Extract the (X, Y) coordinate from the center of the cell holding the provided text.  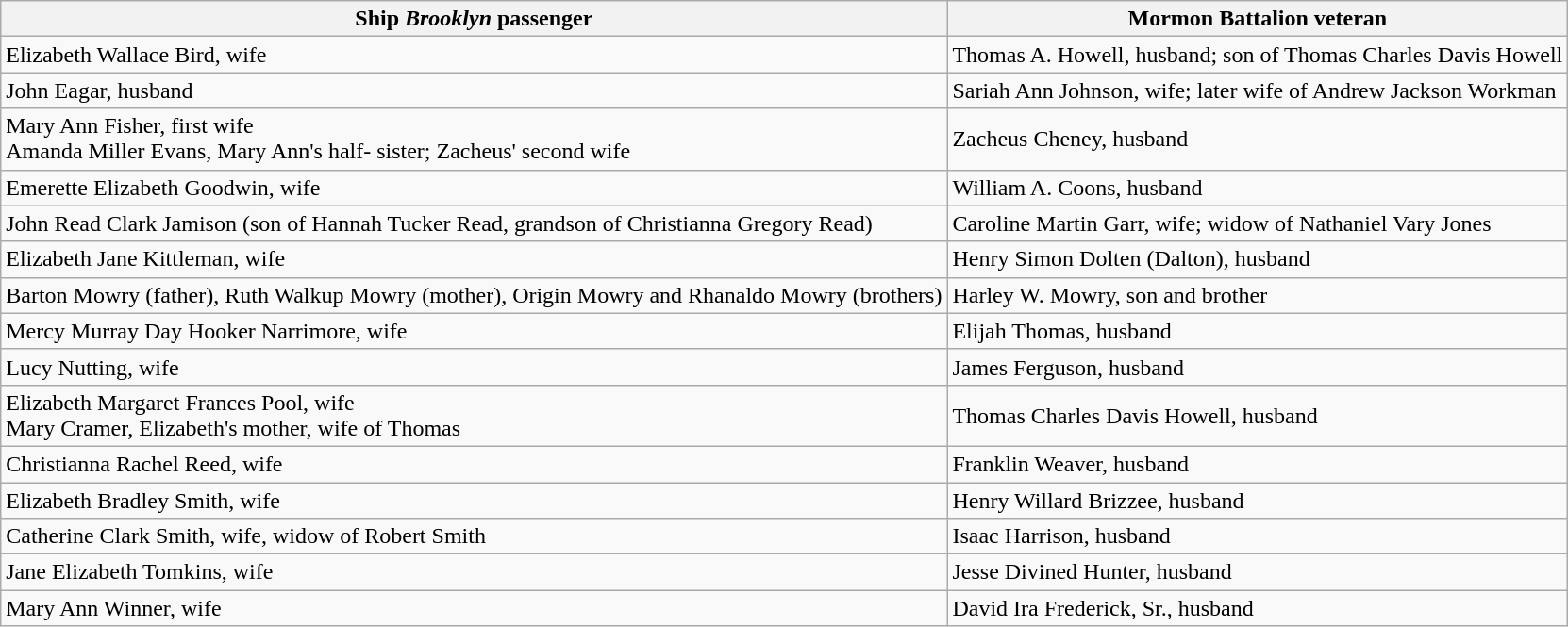
Mary Ann Winner, wife (474, 608)
Sariah Ann Johnson, wife; later wife of Andrew Jackson Workman (1258, 91)
Henry Willard Brizzee, husband (1258, 501)
Thomas Charles Davis Howell, husband (1258, 415)
Elizabeth Bradley Smith, wife (474, 501)
John Read Clark Jamison (son of Hannah Tucker Read, grandson of Christianna Gregory Read) (474, 223)
Jesse Divined Hunter, husband (1258, 572)
Caroline Martin Garr, wife; widow of Nathaniel Vary Jones (1258, 223)
Zacheus Cheney, husband (1258, 140)
John Eagar, husband (474, 91)
David Ira Frederick, Sr., husband (1258, 608)
Mormon Battalion veteran (1258, 19)
Elizabeth Jane Kittleman, wife (474, 259)
Thomas A. Howell, husband; son of Thomas Charles Davis Howell (1258, 55)
Ship Brooklyn passenger (474, 19)
Isaac Harrison, husband (1258, 536)
Mary Ann Fisher, first wifeAmanda Miller Evans, Mary Ann's half- sister; Zacheus' second wife (474, 140)
Jane Elizabeth Tomkins, wife (474, 572)
Harley W. Mowry, son and brother (1258, 295)
Mercy Murray Day Hooker Narrimore, wife (474, 331)
Catherine Clark Smith, wife, widow of Robert Smith (474, 536)
Emerette Elizabeth Goodwin, wife (474, 188)
Christianna Rachel Reed, wife (474, 464)
Elizabeth Margaret Frances Pool, wifeMary Cramer, Elizabeth's mother, wife of Thomas (474, 415)
Henry Simon Dolten (Dalton), husband (1258, 259)
Lucy Nutting, wife (474, 367)
Franklin Weaver, husband (1258, 464)
Elizabeth Wallace Bird, wife (474, 55)
William A. Coons, husband (1258, 188)
Elijah Thomas, husband (1258, 331)
James Ferguson, husband (1258, 367)
Barton Mowry (father), Ruth Walkup Mowry (mother), Origin Mowry and Rhanaldo Mowry (brothers) (474, 295)
